For the text-containing cell, return its midpoint in [x, y] coordinate format. 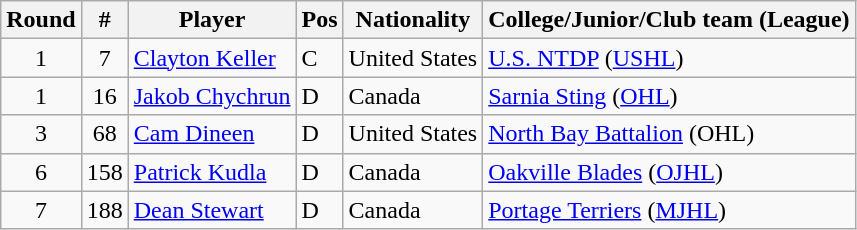
16 [104, 96]
College/Junior/Club team (League) [669, 20]
Dean Stewart [212, 210]
6 [41, 172]
North Bay Battalion (OHL) [669, 134]
68 [104, 134]
3 [41, 134]
Pos [320, 20]
# [104, 20]
C [320, 58]
Sarnia Sting (OHL) [669, 96]
Round [41, 20]
Portage Terriers (MJHL) [669, 210]
188 [104, 210]
Patrick Kudla [212, 172]
Jakob Chychrun [212, 96]
Player [212, 20]
Cam Dineen [212, 134]
Nationality [413, 20]
158 [104, 172]
U.S. NTDP (USHL) [669, 58]
Clayton Keller [212, 58]
Oakville Blades (OJHL) [669, 172]
